Locate the cell with the specified text and output its (X, Y) center coordinate. 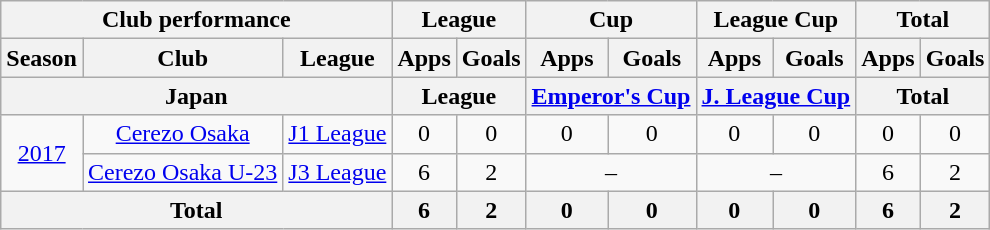
Club (182, 58)
J. League Cup (776, 96)
Emperor's Cup (611, 96)
Cerezo Osaka (182, 134)
J1 League (338, 134)
Season (42, 58)
Cerezo Osaka U-23 (182, 172)
Club performance (196, 20)
Japan (196, 96)
Cup (611, 20)
2017 (42, 153)
League Cup (776, 20)
J3 League (338, 172)
